Output the (X, Y) coordinate of the center of the cell containing the given text.  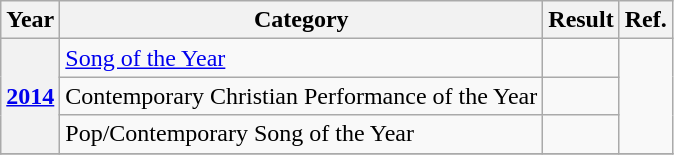
Contemporary Christian Performance of the Year (302, 96)
Category (302, 20)
Year (30, 20)
Ref. (646, 20)
Result (581, 20)
Pop/Contemporary Song of the Year (302, 134)
2014 (30, 96)
Song of the Year (302, 58)
